Capture the cell that displays the provided text and extract its (x, y) central coordinate. 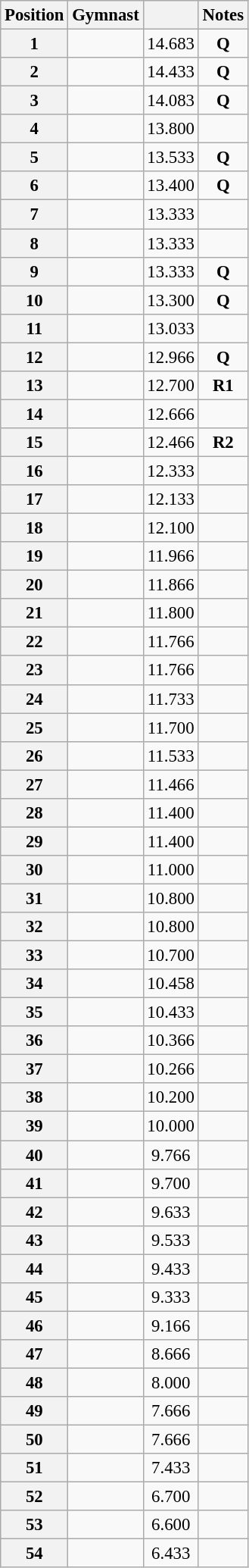
7 (35, 214)
11.466 (171, 784)
26 (35, 756)
14.683 (171, 44)
12 (35, 357)
24 (35, 699)
12.666 (171, 414)
6 (35, 186)
11.733 (171, 699)
10.700 (171, 956)
21 (35, 613)
7.433 (171, 1468)
9.533 (171, 1240)
25 (35, 728)
43 (35, 1240)
6.433 (171, 1554)
20 (35, 585)
10 (35, 300)
11.533 (171, 756)
12.100 (171, 528)
13 (35, 386)
41 (35, 1183)
9.633 (171, 1212)
19 (35, 556)
35 (35, 1012)
51 (35, 1468)
8.000 (171, 1382)
33 (35, 956)
40 (35, 1155)
31 (35, 898)
9.166 (171, 1325)
11.000 (171, 870)
16 (35, 471)
12.333 (171, 471)
15 (35, 443)
27 (35, 784)
Position (35, 15)
34 (35, 984)
2 (35, 72)
12.133 (171, 499)
13.033 (171, 328)
3 (35, 101)
13.400 (171, 186)
9.700 (171, 1183)
11.800 (171, 613)
39 (35, 1126)
28 (35, 813)
23 (35, 671)
10.266 (171, 1069)
30 (35, 870)
Gymnast (106, 15)
13.533 (171, 158)
10.200 (171, 1098)
9.766 (171, 1155)
17 (35, 499)
11.700 (171, 728)
11.866 (171, 585)
10.000 (171, 1126)
9 (35, 271)
6.700 (171, 1497)
12.700 (171, 386)
48 (35, 1382)
49 (35, 1411)
53 (35, 1525)
37 (35, 1069)
12.966 (171, 357)
14.083 (171, 101)
14 (35, 414)
8 (35, 243)
11 (35, 328)
44 (35, 1269)
46 (35, 1325)
4 (35, 129)
12.466 (171, 443)
Notes (223, 15)
29 (35, 841)
14.433 (171, 72)
36 (35, 1041)
8.666 (171, 1354)
10.433 (171, 1012)
47 (35, 1354)
22 (35, 642)
42 (35, 1212)
50 (35, 1440)
52 (35, 1497)
5 (35, 158)
32 (35, 927)
13.800 (171, 129)
R1 (223, 386)
10.366 (171, 1041)
18 (35, 528)
10.458 (171, 984)
54 (35, 1554)
6.600 (171, 1525)
R2 (223, 443)
9.333 (171, 1297)
13.300 (171, 300)
1 (35, 44)
9.433 (171, 1269)
45 (35, 1297)
38 (35, 1098)
11.966 (171, 556)
